Capture the cell that displays the provided text and extract its (X, Y) central coordinate. 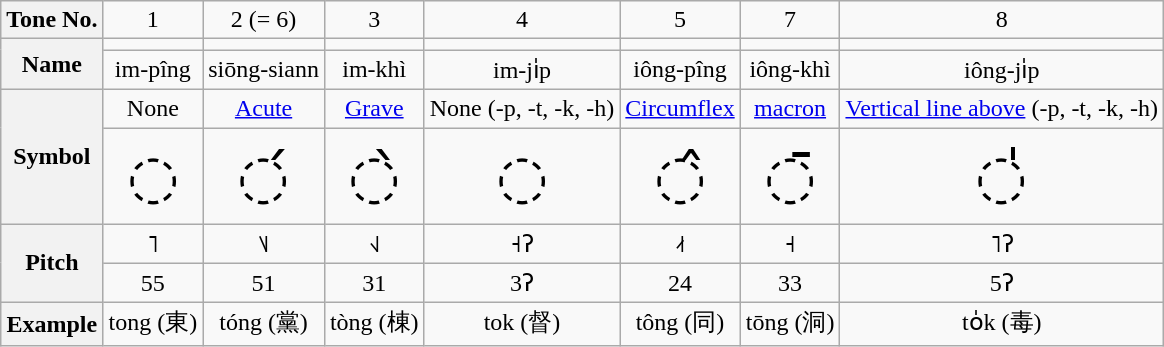
˥ʔ (1002, 244)
tōng (洞) (790, 324)
3ʔ (522, 283)
˧ (790, 244)
iông-khì (790, 70)
tông (同) (680, 324)
Circumflex (680, 108)
◌̍ (1002, 176)
3 (374, 20)
7 (790, 20)
2 (= 6) (264, 20)
5 (680, 20)
iông-pîng (680, 70)
˥˩ (264, 244)
im-pîng (153, 70)
tok (督) (522, 324)
◌́ (264, 176)
24 (680, 283)
im-khì (374, 70)
Example (52, 324)
51 (264, 283)
None (153, 108)
8 (1002, 20)
to̍k (毒) (1002, 324)
tóng (黨) (264, 324)
None (-p, -t, -k, -h) (522, 108)
˨˦ (680, 244)
5ʔ (1002, 283)
˧ʔ (522, 244)
tòng (棟) (374, 324)
macron (790, 108)
4 (522, 20)
Name (52, 64)
Grave (374, 108)
Symbol (52, 156)
33 (790, 283)
◌̀ (374, 176)
Acute (264, 108)
Vertical line above (-p, -t, -k, -h) (1002, 108)
◌̄ (790, 176)
Pitch (52, 264)
Tone No. (52, 20)
˥ (153, 244)
◌̂ (680, 176)
55 (153, 283)
31 (374, 283)
1 (153, 20)
iông-ji̍p (1002, 70)
˧˩ (374, 244)
siōng-siann (264, 70)
tong (東) (153, 324)
im-ji̍p (522, 70)
